Extract the [x, y] coordinate from the center of the cell holding the provided text.  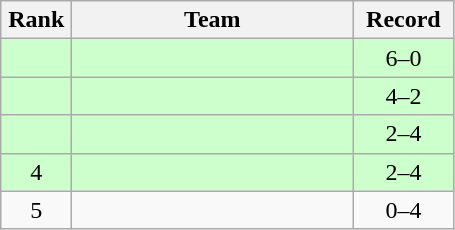
5 [36, 210]
0–4 [404, 210]
Record [404, 20]
Team [212, 20]
6–0 [404, 58]
4–2 [404, 96]
4 [36, 172]
Rank [36, 20]
